Capture the cell that displays the provided text and extract its [x, y] central coordinate. 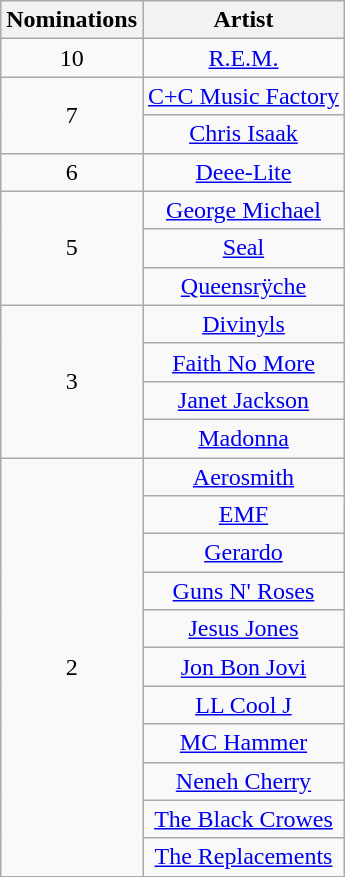
R.E.M. [243, 58]
7 [72, 115]
5 [72, 248]
6 [72, 172]
C+C Music Factory [243, 96]
Artist [243, 20]
Madonna [243, 438]
LL Cool J [243, 705]
Jon Bon Jovi [243, 667]
The Black Crowes [243, 819]
MC Hammer [243, 743]
George Michael [243, 210]
EMF [243, 515]
Aerosmith [243, 477]
The Replacements [243, 857]
Jesus Jones [243, 629]
Neneh Cherry [243, 781]
Gerardo [243, 553]
Faith No More [243, 362]
Chris Isaak [243, 134]
Queensrÿche [243, 286]
10 [72, 58]
Seal [243, 248]
2 [72, 668]
3 [72, 381]
Nominations [72, 20]
Divinyls [243, 324]
Janet Jackson [243, 400]
Guns N' Roses [243, 591]
Deee-Lite [243, 172]
